Output the [x, y] coordinate of the center of the cell containing the given text.  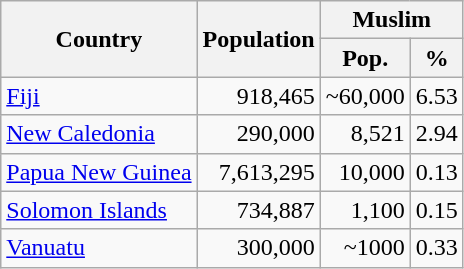
Country [99, 39]
~60,000 [365, 96]
Pop. [365, 58]
0.15 [436, 210]
Population [258, 39]
Papua New Guinea [99, 172]
2.94 [436, 134]
0.13 [436, 172]
Vanuatu [99, 248]
918,465 [258, 96]
Fiji [99, 96]
New Caledonia [99, 134]
7,613,295 [258, 172]
6.53 [436, 96]
Solomon Islands [99, 210]
~1000 [365, 248]
10,000 [365, 172]
734,887 [258, 210]
290,000 [258, 134]
8,521 [365, 134]
300,000 [258, 248]
% [436, 58]
Muslim [392, 20]
0.33 [436, 248]
1,100 [365, 210]
